Output the (x, y) coordinate of the center of the cell containing the given text.  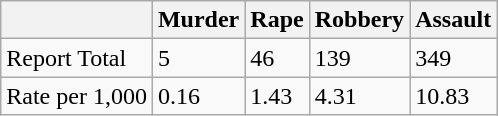
349 (454, 58)
1.43 (277, 96)
Rape (277, 20)
Assault (454, 20)
5 (198, 58)
Murder (198, 20)
0.16 (198, 96)
Rate per 1,000 (77, 96)
Robbery (359, 20)
4.31 (359, 96)
139 (359, 58)
10.83 (454, 96)
46 (277, 58)
Report Total (77, 58)
